Return (x, y) of the center of cell containing provided text 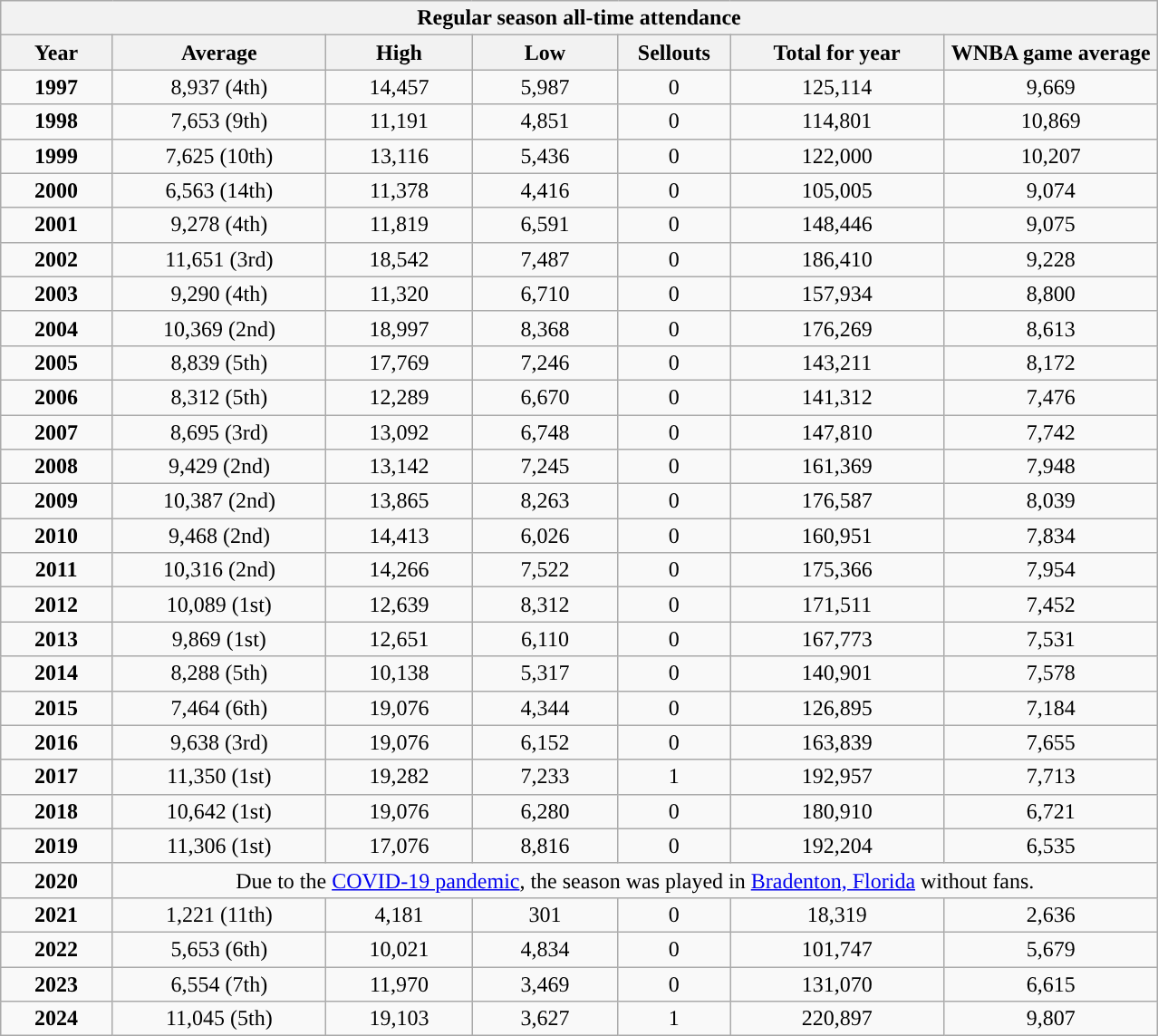
12,289 (399, 397)
114,801 (837, 121)
7,578 (1051, 673)
9,807 (1051, 1019)
10,369 (2nd) (219, 328)
9,468 (2nd) (219, 536)
10,387 (2nd) (219, 501)
131,070 (837, 983)
7,522 (545, 570)
13,865 (399, 501)
9,278 (4th) (219, 225)
126,895 (837, 708)
11,045 (5th) (219, 1019)
4,344 (545, 708)
2014 (56, 673)
7,655 (1051, 742)
2,636 (1051, 915)
220,897 (837, 1019)
2012 (56, 605)
8,368 (545, 328)
180,910 (837, 811)
7,834 (1051, 536)
5,679 (1051, 949)
9,290 (4th) (219, 294)
7,246 (545, 363)
2001 (56, 225)
2010 (56, 536)
143,211 (837, 363)
10,316 (2nd) (219, 570)
2008 (56, 467)
13,142 (399, 467)
3,627 (545, 1019)
10,642 (1st) (219, 811)
8,172 (1051, 363)
5,317 (545, 673)
4,851 (545, 121)
11,350 (1st) (219, 777)
7,742 (1051, 432)
2009 (56, 501)
Due to the COVID-19 pandemic, the season was played in Bradenton, Florida without fans. (635, 880)
10,207 (1051, 156)
9,669 (1051, 87)
175,366 (837, 570)
161,369 (837, 467)
2016 (56, 742)
6,280 (545, 811)
2004 (56, 328)
11,651 (3rd) (219, 259)
2015 (56, 708)
192,204 (837, 846)
2021 (56, 915)
9,074 (1051, 190)
8,839 (5th) (219, 363)
7,487 (545, 259)
6,591 (545, 225)
2023 (56, 983)
18,319 (837, 915)
8,312 (545, 605)
2007 (56, 432)
163,839 (837, 742)
4,181 (399, 915)
11,970 (399, 983)
12,651 (399, 639)
148,446 (837, 225)
2002 (56, 259)
122,000 (837, 156)
6,710 (545, 294)
147,810 (837, 432)
10,869 (1051, 121)
11,191 (399, 121)
1,221 (11th) (219, 915)
6,721 (1051, 811)
18,542 (399, 259)
7,464 (6th) (219, 708)
10,021 (399, 949)
WNBA game average (1051, 53)
13,092 (399, 432)
2018 (56, 811)
7,948 (1051, 467)
9,429 (2nd) (219, 467)
1999 (56, 156)
11,320 (399, 294)
7,184 (1051, 708)
7,531 (1051, 639)
186,410 (837, 259)
7,452 (1051, 605)
8,312 (5th) (219, 397)
6,535 (1051, 846)
5,436 (545, 156)
17,076 (399, 846)
2011 (56, 570)
2019 (56, 846)
8,816 (545, 846)
8,613 (1051, 328)
6,110 (545, 639)
167,773 (837, 639)
7,233 (545, 777)
4,834 (545, 949)
Low (545, 53)
8,288 (5th) (219, 673)
Average (219, 53)
10,089 (1st) (219, 605)
2024 (56, 1019)
8,800 (1051, 294)
140,901 (837, 673)
2022 (56, 949)
2006 (56, 397)
1998 (56, 121)
176,269 (837, 328)
2020 (56, 880)
6,615 (1051, 983)
160,951 (837, 536)
7,625 (10th) (219, 156)
Year (56, 53)
14,266 (399, 570)
14,413 (399, 536)
14,457 (399, 87)
19,282 (399, 777)
6,748 (545, 432)
176,587 (837, 501)
18,997 (399, 328)
13,116 (399, 156)
2017 (56, 777)
5,987 (545, 87)
Total for year (837, 53)
7,245 (545, 467)
2013 (56, 639)
157,934 (837, 294)
192,957 (837, 777)
4,416 (545, 190)
2005 (56, 363)
Sellouts (674, 53)
105,005 (837, 190)
9,638 (3rd) (219, 742)
2003 (56, 294)
17,769 (399, 363)
125,114 (837, 87)
7,954 (1051, 570)
11,378 (399, 190)
9,869 (1st) (219, 639)
171,511 (837, 605)
7,476 (1051, 397)
101,747 (837, 949)
12,639 (399, 605)
3,469 (545, 983)
8,695 (3rd) (219, 432)
8,937 (4th) (219, 87)
11,306 (1st) (219, 846)
301 (545, 915)
9,228 (1051, 259)
7,713 (1051, 777)
6,026 (545, 536)
8,263 (545, 501)
1997 (56, 87)
9,075 (1051, 225)
6,554 (7th) (219, 983)
2000 (56, 190)
High (399, 53)
10,138 (399, 673)
141,312 (837, 397)
7,653 (9th) (219, 121)
11,819 (399, 225)
8,039 (1051, 501)
5,653 (6th) (219, 949)
6,152 (545, 742)
6,670 (545, 397)
19,103 (399, 1019)
6,563 (14th) (219, 190)
Regular season all-time attendance (578, 18)
